Output the [X, Y] coordinate of the center of the cell containing the given text.  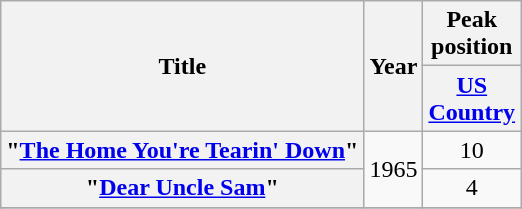
4 [472, 188]
"Dear Uncle Sam" [182, 188]
1965 [394, 169]
Year [394, 66]
Title [182, 66]
Peakposition [472, 34]
10 [472, 150]
USCountry [472, 98]
"The Home You're Tearin' Down" [182, 150]
